Find where the given text appears and provide that cell's center as [X, Y] coordinate. 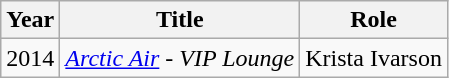
Krista Ivarson [374, 58]
Title [180, 20]
Arctic Air - VIP Lounge [180, 58]
2014 [30, 58]
Role [374, 20]
Year [30, 20]
